From the cell containing the given text, extract its center point as [x, y] coordinate. 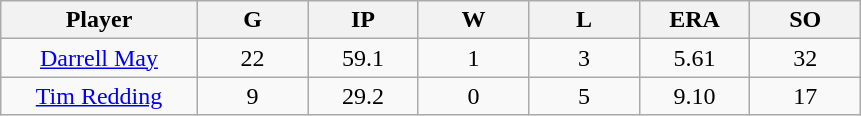
Tim Redding [99, 96]
9 [252, 96]
ERA [694, 20]
G [252, 20]
22 [252, 58]
Player [99, 20]
59.1 [364, 58]
17 [806, 96]
32 [806, 58]
5.61 [694, 58]
1 [474, 58]
L [584, 20]
W [474, 20]
3 [584, 58]
IP [364, 20]
SO [806, 20]
29.2 [364, 96]
Darrell May [99, 58]
5 [584, 96]
0 [474, 96]
9.10 [694, 96]
